Search for the cell housing the specified text and yield its [X, Y] center coordinate. 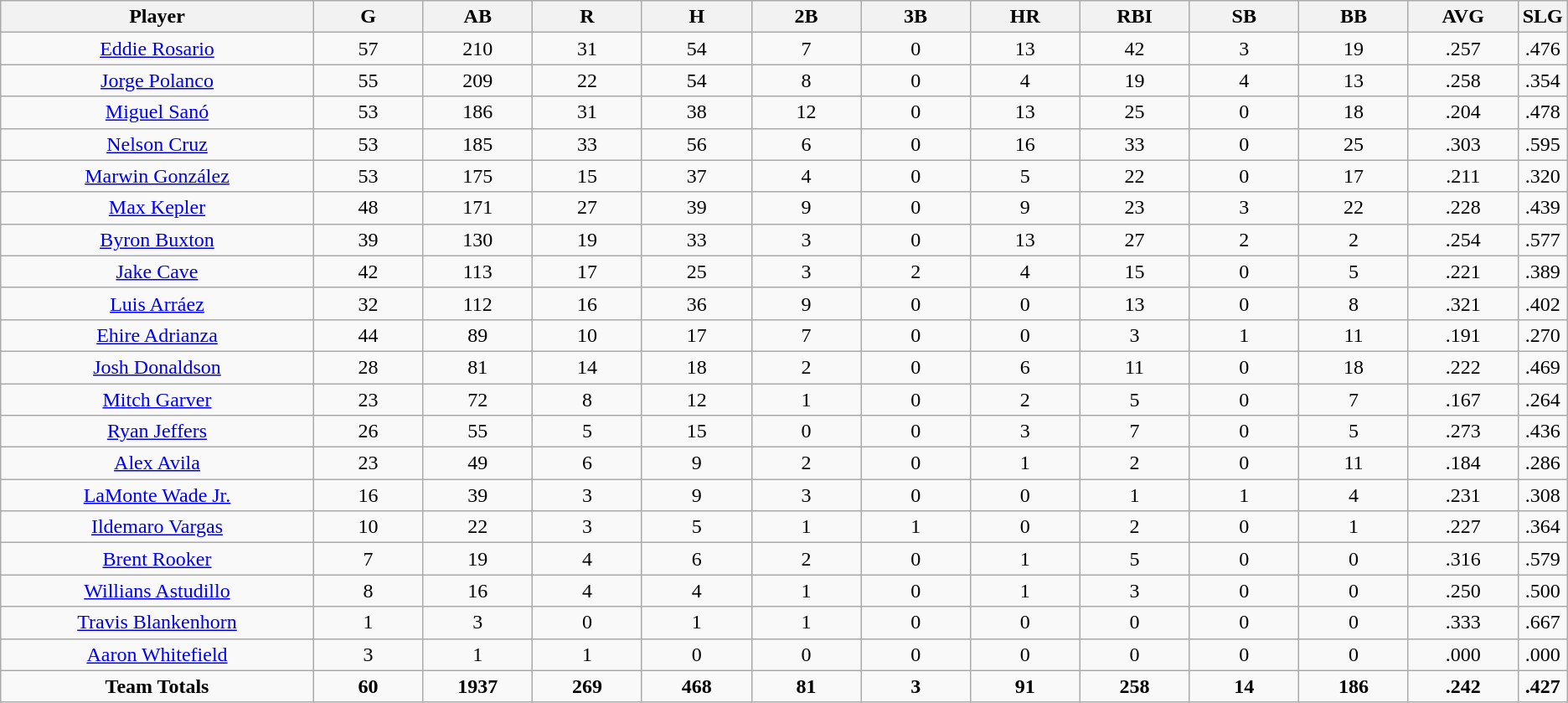
56 [697, 144]
175 [477, 176]
HR [1025, 17]
.500 [1543, 591]
Alex Avila [157, 463]
Ildemaro Vargas [157, 527]
112 [477, 303]
.250 [1462, 591]
36 [697, 303]
.667 [1543, 623]
.254 [1462, 240]
Ryan Jeffers [157, 432]
AVG [1462, 17]
.577 [1543, 240]
.476 [1543, 49]
113 [477, 271]
185 [477, 144]
.316 [1462, 559]
3B [916, 17]
.469 [1543, 367]
38 [697, 112]
.436 [1543, 432]
.270 [1543, 335]
SLG [1543, 17]
Team Totals [157, 686]
57 [369, 49]
.579 [1543, 559]
Eddie Rosario [157, 49]
89 [477, 335]
171 [477, 208]
.227 [1462, 527]
Marwin González [157, 176]
.402 [1543, 303]
.389 [1543, 271]
Nelson Cruz [157, 144]
Travis Blankenhorn [157, 623]
37 [697, 176]
.264 [1543, 400]
130 [477, 240]
LaMonte Wade Jr. [157, 495]
.211 [1462, 176]
269 [588, 686]
.228 [1462, 208]
.286 [1543, 463]
.221 [1462, 271]
.321 [1462, 303]
32 [369, 303]
.333 [1462, 623]
H [697, 17]
91 [1025, 686]
210 [477, 49]
28 [369, 367]
468 [697, 686]
.273 [1462, 432]
Miguel Sanó [157, 112]
44 [369, 335]
.308 [1543, 495]
.242 [1462, 686]
AB [477, 17]
.231 [1462, 495]
.439 [1543, 208]
72 [477, 400]
258 [1134, 686]
Mitch Garver [157, 400]
Max Kepler [157, 208]
Willians Astudillo [157, 591]
Josh Donaldson [157, 367]
.354 [1543, 80]
Aaron Whitefield [157, 654]
G [369, 17]
48 [369, 208]
.427 [1543, 686]
Byron Buxton [157, 240]
.184 [1462, 463]
Jake Cave [157, 271]
R [588, 17]
26 [369, 432]
.191 [1462, 335]
.364 [1543, 527]
BB [1354, 17]
.258 [1462, 80]
.204 [1462, 112]
.320 [1543, 176]
60 [369, 686]
49 [477, 463]
2B [806, 17]
.257 [1462, 49]
209 [477, 80]
.303 [1462, 144]
.595 [1543, 144]
.167 [1462, 400]
Player [157, 17]
Jorge Polanco [157, 80]
RBI [1134, 17]
SB [1245, 17]
Luis Arráez [157, 303]
.478 [1543, 112]
Brent Rooker [157, 559]
Ehire Adrianza [157, 335]
.222 [1462, 367]
1937 [477, 686]
